Search for the cell housing the specified text and yield its [x, y] center coordinate. 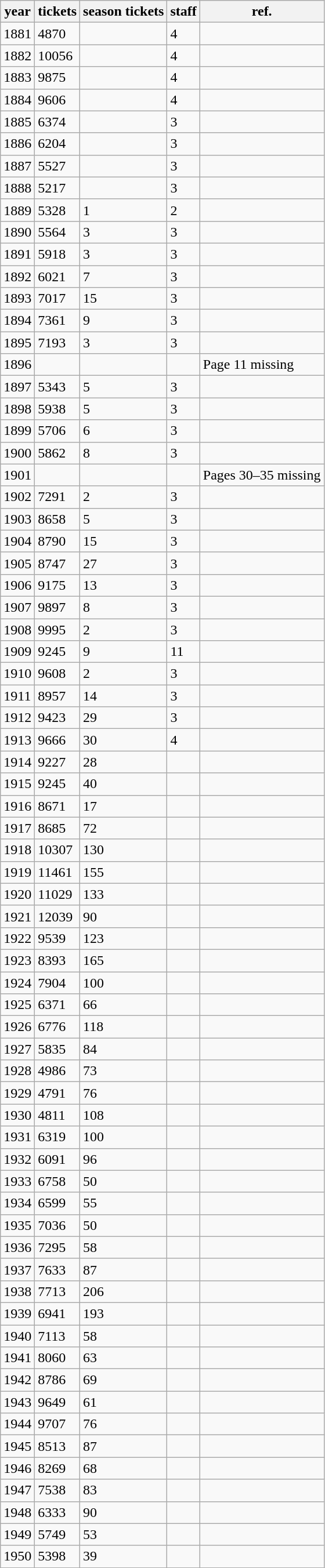
7193 [57, 343]
1928 [17, 1071]
1915 [17, 784]
7291 [57, 497]
1925 [17, 1005]
1916 [17, 806]
7295 [57, 1247]
1907 [17, 607]
73 [124, 1071]
5398 [57, 1556]
1921 [17, 916]
6204 [57, 144]
4870 [57, 34]
10056 [57, 56]
1905 [17, 563]
6091 [57, 1159]
165 [124, 960]
12039 [57, 916]
6758 [57, 1181]
6021 [57, 277]
1886 [17, 144]
7904 [57, 983]
68 [124, 1468]
8393 [57, 960]
9227 [57, 762]
1926 [17, 1027]
1904 [17, 541]
8513 [57, 1446]
Page 11 missing [262, 365]
55 [124, 1203]
1919 [17, 872]
5328 [57, 210]
1889 [17, 210]
1894 [17, 321]
1936 [17, 1247]
118 [124, 1027]
year [17, 12]
1939 [17, 1313]
1940 [17, 1335]
29 [124, 718]
7036 [57, 1225]
7633 [57, 1269]
1948 [17, 1512]
8658 [57, 519]
1950 [17, 1556]
1910 [17, 674]
39 [124, 1556]
9666 [57, 740]
6319 [57, 1137]
9539 [57, 938]
17 [124, 806]
8685 [57, 828]
27 [124, 563]
5527 [57, 166]
11 [183, 652]
108 [124, 1115]
6371 [57, 1005]
193 [124, 1313]
9175 [57, 585]
1943 [17, 1402]
123 [124, 938]
1933 [17, 1181]
133 [124, 894]
5343 [57, 387]
9423 [57, 718]
4791 [57, 1093]
1891 [17, 254]
tickets [57, 12]
1 [124, 210]
1890 [17, 232]
1911 [17, 696]
1881 [17, 34]
1897 [17, 387]
8060 [57, 1358]
7017 [57, 299]
1912 [17, 718]
30 [124, 740]
7713 [57, 1291]
206 [124, 1291]
1920 [17, 894]
1927 [17, 1049]
9608 [57, 674]
1901 [17, 475]
1908 [17, 629]
40 [124, 784]
6776 [57, 1027]
1930 [17, 1115]
9875 [57, 78]
9707 [57, 1424]
Pages 30–35 missing [262, 475]
1935 [17, 1225]
1946 [17, 1468]
1913 [17, 740]
1938 [17, 1291]
96 [124, 1159]
5862 [57, 453]
1924 [17, 983]
1945 [17, 1446]
1892 [17, 277]
11461 [57, 872]
7113 [57, 1335]
1893 [17, 299]
1884 [17, 100]
5564 [57, 232]
7361 [57, 321]
1931 [17, 1137]
1903 [17, 519]
5749 [57, 1534]
130 [124, 850]
61 [124, 1402]
1942 [17, 1380]
6599 [57, 1203]
1888 [17, 188]
1917 [17, 828]
8786 [57, 1380]
8747 [57, 563]
1923 [17, 960]
155 [124, 872]
8269 [57, 1468]
6941 [57, 1313]
ref. [262, 12]
69 [124, 1380]
1895 [17, 343]
1882 [17, 56]
1887 [17, 166]
11029 [57, 894]
6374 [57, 122]
83 [124, 1490]
1929 [17, 1093]
1898 [17, 409]
1918 [17, 850]
1922 [17, 938]
53 [124, 1534]
1944 [17, 1424]
4811 [57, 1115]
7 [124, 277]
63 [124, 1358]
1934 [17, 1203]
6333 [57, 1512]
1947 [17, 1490]
10307 [57, 850]
6 [124, 431]
1896 [17, 365]
1949 [17, 1534]
9606 [57, 100]
9995 [57, 629]
season tickets [124, 12]
1902 [17, 497]
8671 [57, 806]
1885 [17, 122]
66 [124, 1005]
1941 [17, 1358]
5918 [57, 254]
1937 [17, 1269]
13 [124, 585]
9649 [57, 1402]
1909 [17, 652]
1900 [17, 453]
8957 [57, 696]
1906 [17, 585]
9897 [57, 607]
7538 [57, 1490]
5938 [57, 409]
1883 [17, 78]
4986 [57, 1071]
staff [183, 12]
72 [124, 828]
5706 [57, 431]
14 [124, 696]
1899 [17, 431]
84 [124, 1049]
28 [124, 762]
5217 [57, 188]
1932 [17, 1159]
1914 [17, 762]
8790 [57, 541]
5835 [57, 1049]
